Find where the given text appears and provide that cell's center as [X, Y] coordinate. 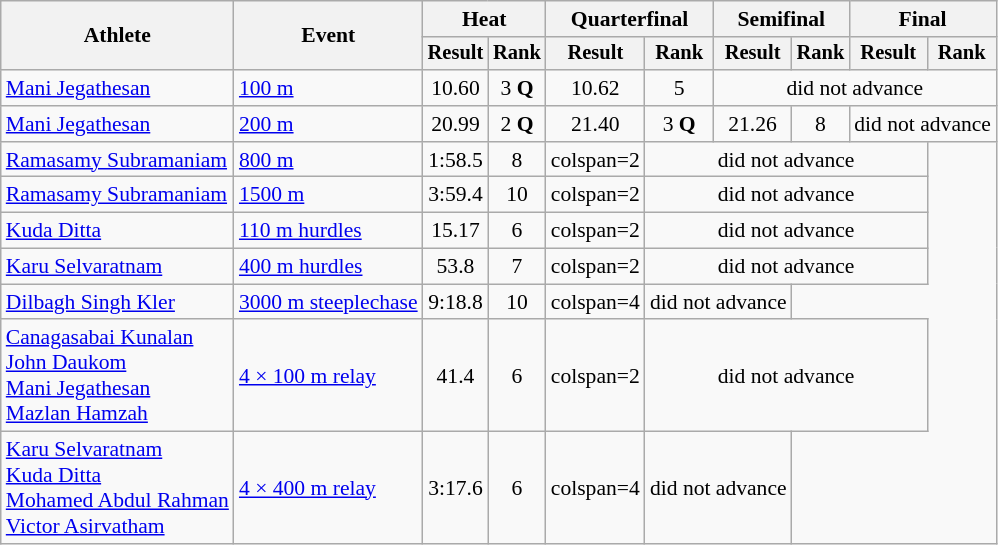
3:17.6 [456, 488]
Final [922, 19]
Kuda Ditta [118, 231]
4 × 400 m relay [328, 488]
3:59.4 [456, 195]
53.8 [456, 267]
21.40 [596, 124]
Semifinal [781, 19]
10.60 [456, 88]
4 × 100 m relay [328, 376]
21.26 [752, 124]
Karu SelvaratnamKuda DittaMohamed Abdul RahmanVictor Asirvatham [118, 488]
15.17 [456, 231]
3000 m steeplechase [328, 302]
100 m [328, 88]
400 m hurdles [328, 267]
20.99 [456, 124]
10.62 [596, 88]
Dilbagh Singh Kler [118, 302]
1:58.5 [456, 160]
Canagasabai KunalanJohn DaukomMani JegathesanMazlan Hamzah [118, 376]
200 m [328, 124]
Heat [484, 19]
7 [517, 267]
41.4 [456, 376]
Karu Selvaratnam [118, 267]
1500 m [328, 195]
800 m [328, 160]
110 m hurdles [328, 231]
5 [680, 88]
Quarterfinal [630, 19]
2 Q [517, 124]
Event [328, 36]
9:18.8 [456, 302]
Athlete [118, 36]
